For the text-containing cell, return its midpoint in (X, Y) coordinate format. 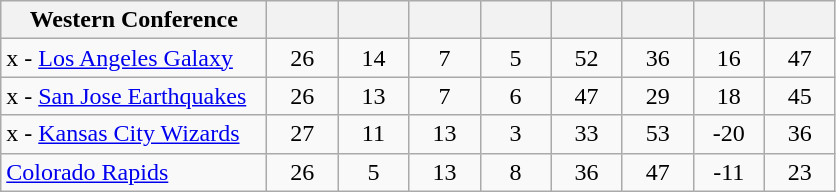
-20 (728, 134)
45 (800, 96)
x - Los Angeles Galaxy (134, 58)
52 (586, 58)
8 (516, 172)
18 (728, 96)
33 (586, 134)
53 (658, 134)
x - Kansas City Wizards (134, 134)
29 (658, 96)
16 (728, 58)
14 (374, 58)
Colorado Rapids (134, 172)
x - San Jose Earthquakes (134, 96)
6 (516, 96)
27 (302, 134)
Western Conference (134, 20)
3 (516, 134)
23 (800, 172)
11 (374, 134)
-11 (728, 172)
